Extract the [X, Y] coordinate from the center of the cell holding the provided text.  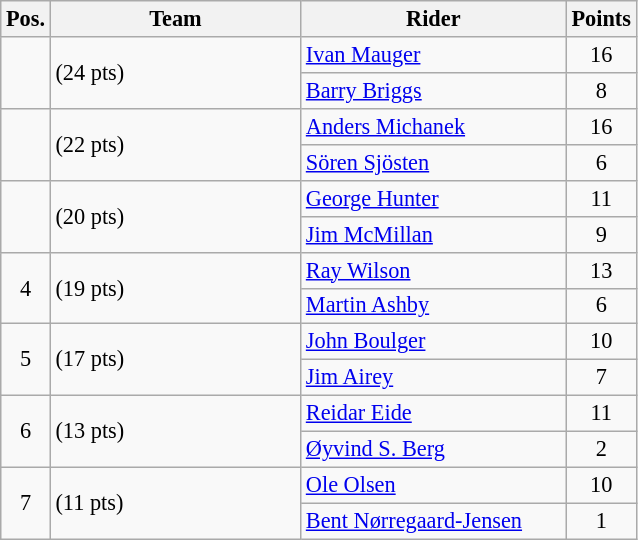
(11 pts) [175, 503]
Reidar Eide [434, 414]
Ole Olsen [434, 485]
Øyvind S. Berg [434, 450]
Anders Michanek [434, 126]
(20 pts) [175, 216]
13 [601, 270]
5 [26, 360]
Pos. [26, 19]
8 [601, 90]
Team [175, 19]
John Boulger [434, 342]
Barry Briggs [434, 90]
Martin Ashby [434, 306]
(22 pts) [175, 144]
1 [601, 521]
Ray Wilson [434, 270]
(17 pts) [175, 360]
Sören Sjösten [434, 162]
Jim Airey [434, 378]
(24 pts) [175, 73]
(13 pts) [175, 432]
(19 pts) [175, 288]
4 [26, 288]
Bent Nørregaard-Jensen [434, 521]
9 [601, 234]
Jim McMillan [434, 234]
Points [601, 19]
Rider [434, 19]
Ivan Mauger [434, 55]
2 [601, 450]
George Hunter [434, 198]
